From the cell containing the given text, extract its center point as (x, y) coordinate. 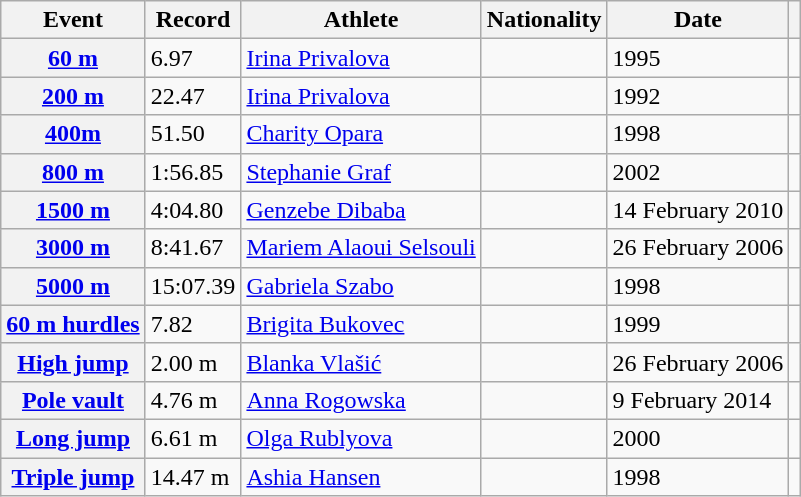
Anna Rogowska (361, 400)
2000 (698, 438)
Brigita Bukovec (361, 324)
6.61 m (193, 438)
60 m (73, 58)
Pole vault (73, 400)
Mariem Alaoui Selsouli (361, 248)
51.50 (193, 134)
Athlete (361, 20)
9 February 2014 (698, 400)
High jump (73, 362)
5000 m (73, 286)
Ashia Hansen (361, 477)
6.97 (193, 58)
Nationality (544, 20)
400m (73, 134)
14.47 m (193, 477)
2002 (698, 172)
Genzebe Dibaba (361, 210)
Triple jump (73, 477)
1500 m (73, 210)
15:07.39 (193, 286)
8:41.67 (193, 248)
22.47 (193, 96)
Event (73, 20)
1:56.85 (193, 172)
Olga Rublyova (361, 438)
2.00 m (193, 362)
60 m hurdles (73, 324)
4.76 m (193, 400)
800 m (73, 172)
3000 m (73, 248)
14 February 2010 (698, 210)
Gabriela Szabo (361, 286)
4:04.80 (193, 210)
Blanka Vlašić (361, 362)
Charity Opara (361, 134)
Record (193, 20)
1999 (698, 324)
Date (698, 20)
200 m (73, 96)
Long jump (73, 438)
Stephanie Graf (361, 172)
1992 (698, 96)
1995 (698, 58)
7.82 (193, 324)
